Output the (x, y) coordinate of the center of the cell containing the given text.  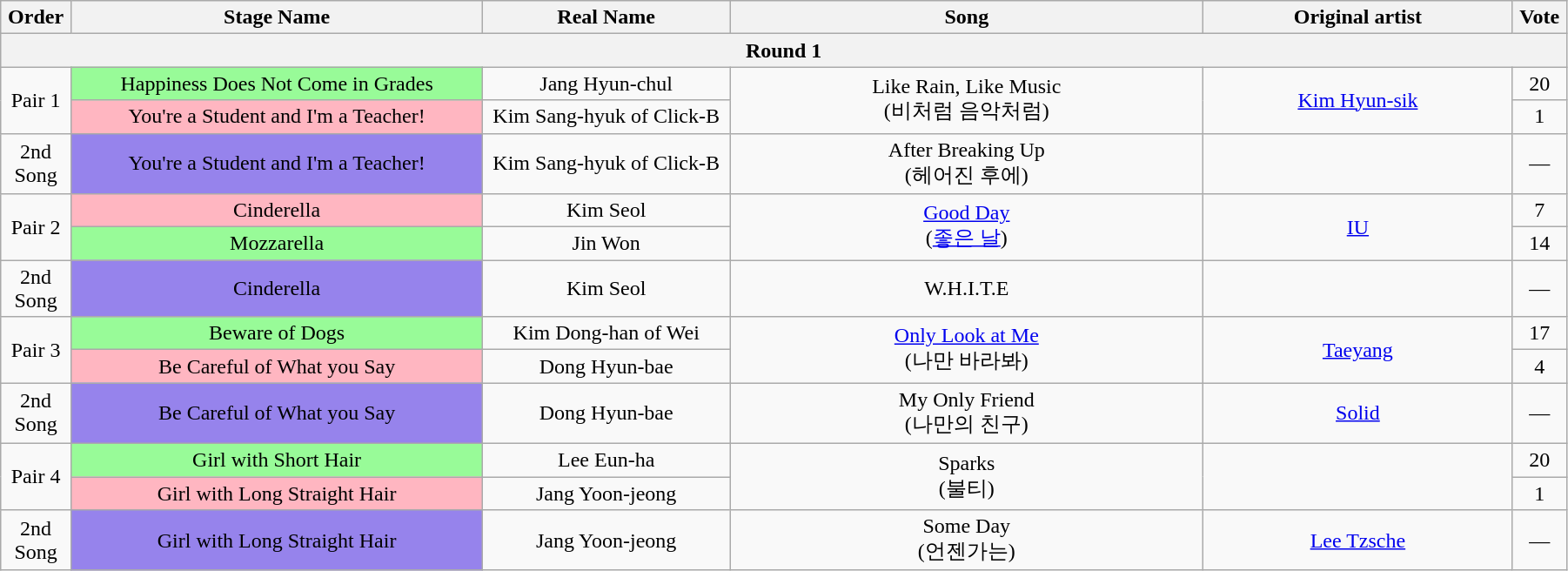
Beware of Dogs (277, 333)
14 (1540, 244)
IU (1357, 227)
Sparks(불티) (967, 476)
Jin Won (606, 244)
Real Name (606, 17)
Kim Dong-han of Wei (606, 333)
W.H.I.T.E (967, 289)
After Breaking Up(헤어진 후에) (967, 164)
Only Look at Me(나만 바라봐) (967, 350)
Some Day(언젠가는) (967, 541)
Lee Tzsche (1357, 541)
Vote (1540, 17)
Girl with Short Hair (277, 460)
Pair 3 (37, 350)
Lee Eun-ha (606, 460)
My Only Friend(나만의 친구) (967, 413)
Solid (1357, 413)
Pair 4 (37, 476)
Taeyang (1357, 350)
Order (37, 17)
Stage Name (277, 17)
Mozzarella (277, 244)
Jang Hyun-chul (606, 84)
Pair 2 (37, 227)
Original artist (1357, 17)
Round 1 (784, 50)
Happiness Does Not Come in Grades (277, 84)
Good Day(좋은 날) (967, 227)
Song (967, 17)
Pair 1 (37, 100)
Like Rain, Like Music(비처럼 음악처럼) (967, 100)
Kim Hyun-sik (1357, 100)
7 (1540, 211)
4 (1540, 366)
17 (1540, 333)
